Capture the cell that displays the provided text and extract its [X, Y] central coordinate. 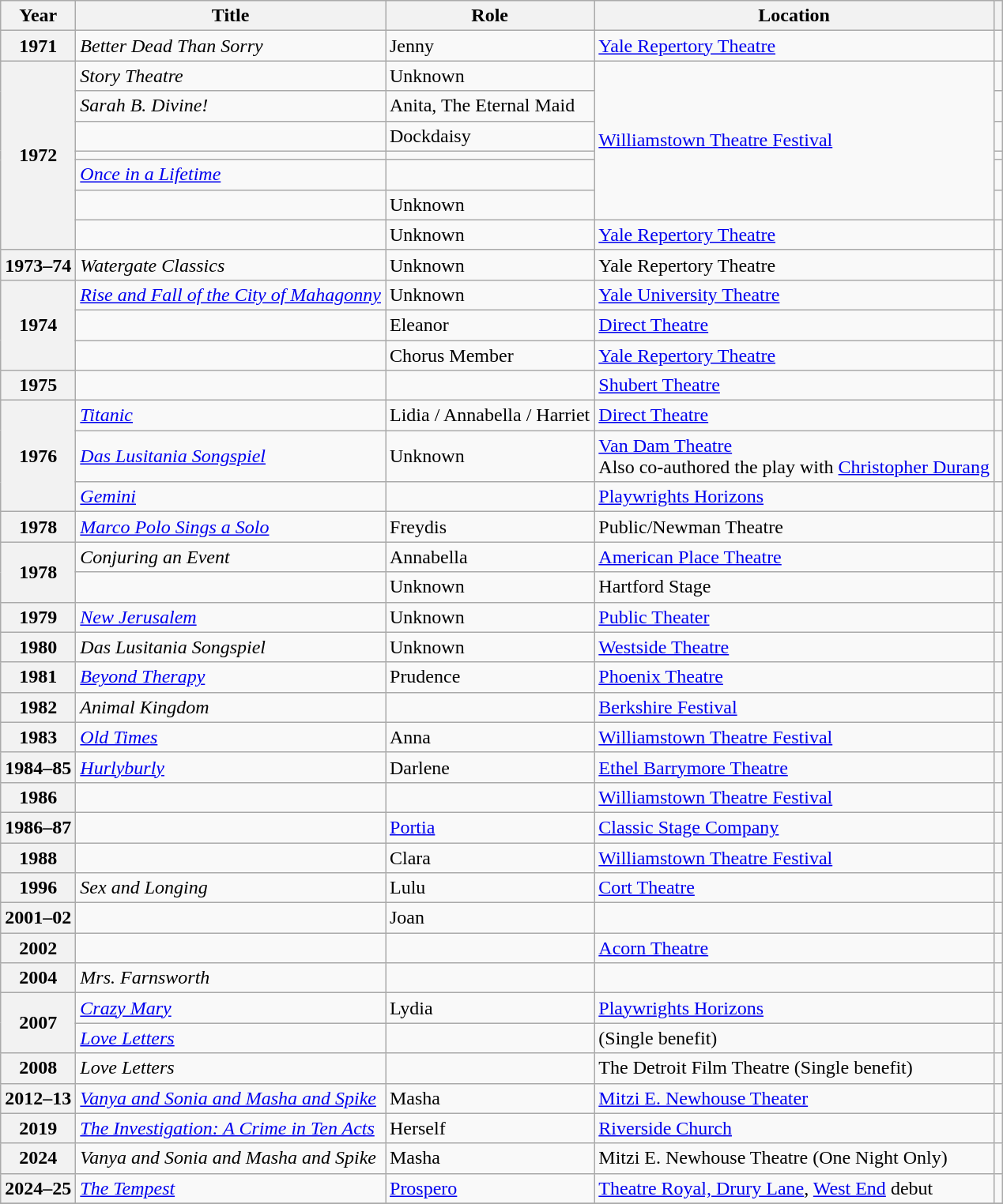
1986–87 [38, 827]
Public/Newman Theatre [794, 527]
Shubert Theatre [794, 386]
Van Dam Theatre Also co-authored the play with Christopher Durang [794, 457]
1975 [38, 386]
Joan [490, 918]
Lidia / Annabella / Harriet [490, 416]
Title [231, 16]
Lydia [490, 1008]
Phoenix Theatre [794, 677]
1986 [38, 797]
Mrs. Farnsworth [231, 978]
2008 [38, 1068]
Better Dead Than Sorry [231, 46]
2019 [38, 1128]
Conjuring an Event [231, 557]
Lulu [490, 888]
Animal Kingdom [231, 707]
Herself [490, 1128]
Watergate Classics [231, 265]
Berkshire Festival [794, 707]
1980 [38, 647]
Sex and Longing [231, 888]
1981 [38, 677]
Yale University Theatre [794, 295]
Prospero [490, 1188]
Jenny [490, 46]
Eleanor [490, 325]
1983 [38, 737]
Rise and Fall of the City of Mahagonny [231, 295]
Anita, The Eternal Maid [490, 106]
1972 [38, 155]
1973–74 [38, 265]
2012–13 [38, 1098]
Crazy Mary [231, 1008]
Mitzi E. Newhouse Theatre (One Night Only) [794, 1158]
Acorn Theatre [794, 948]
Clara [490, 857]
The Detroit Film Theatre (Single benefit) [794, 1068]
1984–85 [38, 767]
1982 [38, 707]
2007 [38, 1023]
1971 [38, 46]
The Investigation: A Crime in Ten Acts [231, 1128]
Titanic [231, 416]
1974 [38, 325]
Anna [490, 737]
Mitzi E. Newhouse Theater [794, 1098]
Portia [490, 827]
1996 [38, 888]
Chorus Member [490, 355]
Prudence [490, 677]
Year [38, 16]
2024 [38, 1158]
1979 [38, 617]
Riverside Church [794, 1128]
2024–25 [38, 1188]
Public Theater [794, 617]
Hurlyburly [231, 767]
Role [490, 16]
Location [794, 16]
Dockdaisy [490, 136]
Cort Theatre [794, 888]
Darlene [490, 767]
The Tempest [231, 1188]
Old Times [231, 737]
1976 [38, 457]
New Jerusalem [231, 617]
Freydis [490, 527]
2002 [38, 948]
2001–02 [38, 918]
2004 [38, 978]
American Place Theatre [794, 557]
1988 [38, 857]
Westside Theatre [794, 647]
Marco Polo Sings a Solo [231, 527]
(Single benefit) [794, 1038]
Beyond Therapy [231, 677]
Classic Stage Company [794, 827]
Gemini [231, 497]
Sarah B. Divine! [231, 106]
Annabella [490, 557]
Theatre Royal, Drury Lane, West End debut [794, 1188]
Hartford Stage [794, 587]
Story Theatre [231, 76]
Ethel Barrymore Theatre [794, 767]
Once in a Lifetime [231, 175]
